Determine the (X, Y) coordinate at the center of the cell enclosing the given text.  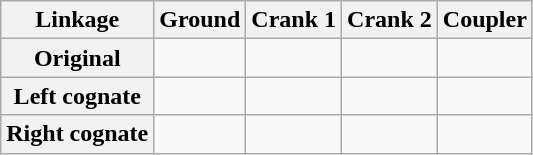
Linkage (78, 20)
Coupler (484, 20)
Ground (200, 20)
Original (78, 58)
Left cognate (78, 96)
Crank 2 (390, 20)
Right cognate (78, 134)
Crank 1 (294, 20)
